Capture the cell that displays the provided text and extract its (x, y) central coordinate. 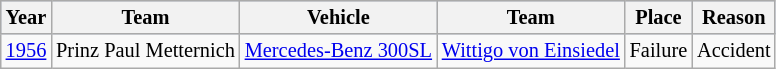
1956 (26, 51)
Failure (658, 51)
Prinz Paul Metternich (146, 51)
Place (658, 17)
Mercedes-Benz 300SL (338, 51)
Year (26, 17)
Wittigo von Einsiedel (531, 51)
Vehicle (338, 17)
Reason (734, 17)
Accident (734, 51)
